Provide the (X, Y) coordinate of the cell's center where the given text is located.  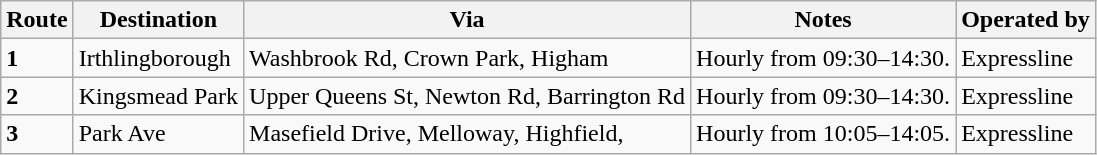
Route (37, 20)
Hourly from 10:05–14:05. (824, 134)
Via (468, 20)
Destination (158, 20)
Irthlingborough (158, 58)
Notes (824, 20)
Kingsmead Park (158, 96)
2 (37, 96)
Operated by (1026, 20)
Park Ave (158, 134)
Upper Queens St, Newton Rd, Barrington Rd (468, 96)
Masefield Drive, Melloway, Highfield, (468, 134)
Washbrook Rd, Crown Park, Higham (468, 58)
1 (37, 58)
3 (37, 134)
